For the text-containing cell, return its midpoint in (x, y) coordinate format. 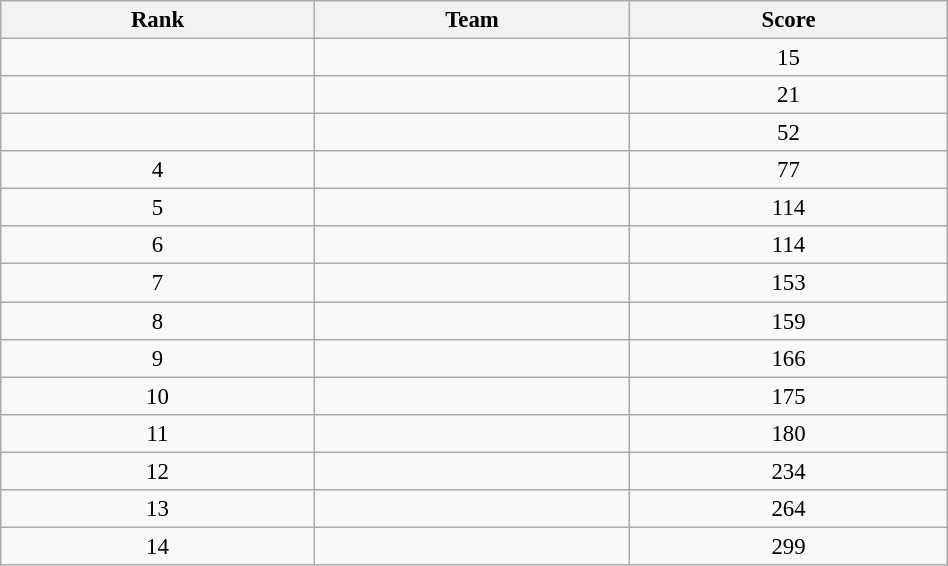
5 (158, 208)
180 (788, 433)
153 (788, 283)
8 (158, 321)
264 (788, 509)
7 (158, 283)
14 (158, 546)
12 (158, 471)
Team (472, 20)
13 (158, 509)
6 (158, 245)
Score (788, 20)
234 (788, 471)
9 (158, 358)
4 (158, 170)
175 (788, 396)
15 (788, 58)
52 (788, 133)
299 (788, 546)
Rank (158, 20)
159 (788, 321)
21 (788, 95)
11 (158, 433)
166 (788, 358)
77 (788, 170)
10 (158, 396)
